Extract the (x, y) coordinate from the center of the cell holding the provided text.  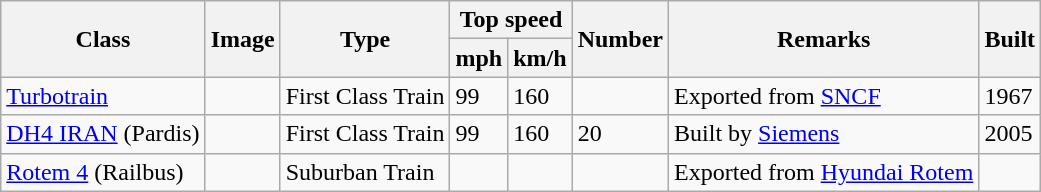
Suburban Train (365, 172)
Turbotrain (103, 96)
Top speed (511, 20)
Remarks (824, 39)
Rotem 4 (Railbus) (103, 172)
mph (479, 58)
km/h (540, 58)
Type (365, 39)
2005 (1010, 134)
Class (103, 39)
Number (620, 39)
Built (1010, 39)
DH4 IRAN (Pardis) (103, 134)
Built by Siemens (824, 134)
Image (242, 39)
1967 (1010, 96)
Exported from SNCF (824, 96)
Exported from Hyundai Rotem (824, 172)
20 (620, 134)
